Provide the (X, Y) coordinate of the cell's center where the given text is located.  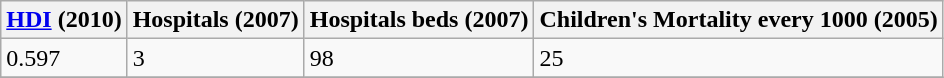
98 (419, 58)
Hospitals beds (2007) (419, 20)
Children's Mortality every 1000 (2005) (738, 20)
3 (216, 58)
25 (738, 58)
Hospitals (2007) (216, 20)
0.597 (64, 58)
HDI (2010) (64, 20)
